Search for the cell housing the specified text and yield its (X, Y) center coordinate. 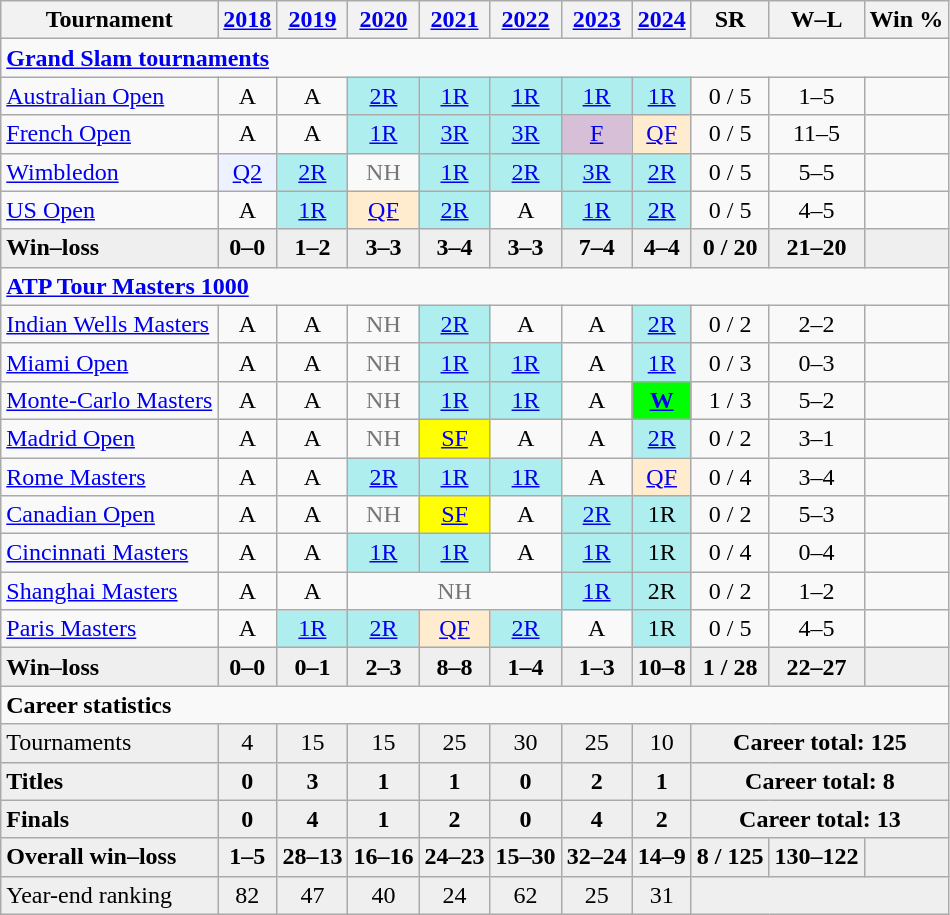
2024 (662, 20)
40 (384, 895)
Rome Masters (110, 477)
8 / 125 (730, 857)
Australian Open (110, 96)
Win % (906, 20)
0–1 (312, 667)
1 / 28 (730, 667)
5–3 (816, 515)
Monte-Carlo Masters (110, 400)
Career total: 8 (820, 781)
28–13 (312, 857)
W–L (816, 20)
Grand Slam tournaments (475, 58)
2020 (384, 20)
F (596, 134)
0–3 (816, 362)
1–3 (596, 667)
2021 (454, 20)
11–5 (816, 134)
24 (454, 895)
47 (312, 895)
30 (526, 743)
US Open (110, 210)
0 / 3 (730, 362)
Miami Open (110, 362)
62 (526, 895)
French Open (110, 134)
Year-end ranking (110, 895)
16–16 (384, 857)
15–30 (526, 857)
5–5 (816, 172)
Tournaments (110, 743)
2022 (526, 20)
Tournament (110, 20)
Madrid Open (110, 438)
Q2 (248, 172)
Titles (110, 781)
0 / 20 (730, 248)
Finals (110, 819)
1 / 3 (730, 400)
Wimbledon (110, 172)
2018 (248, 20)
0–4 (816, 553)
3 (312, 781)
2023 (596, 20)
2019 (312, 20)
Career total: 13 (820, 819)
Paris Masters (110, 629)
24–23 (454, 857)
Career statistics (475, 705)
2–3 (384, 667)
Indian Wells Masters (110, 324)
4–4 (662, 248)
5–2 (816, 400)
Overall win–loss (110, 857)
31 (662, 895)
2–2 (816, 324)
1–4 (526, 667)
W (662, 400)
ATP Tour Masters 1000 (475, 286)
Career total: 125 (820, 743)
Shanghai Masters (110, 591)
10–8 (662, 667)
SR (730, 20)
Cincinnati Masters (110, 553)
Canadian Open (110, 515)
22–27 (816, 667)
32–24 (596, 857)
14–9 (662, 857)
10 (662, 743)
130–122 (816, 857)
7–4 (596, 248)
3–1 (816, 438)
8–8 (454, 667)
21–20 (816, 248)
82 (248, 895)
